Find where the given text appears and provide that cell's center as (x, y) coordinate. 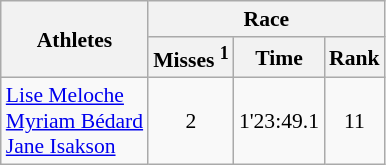
Misses 1 (191, 58)
1'23:49.1 (279, 122)
Lise MelocheMyriam BédardJane Isakson (74, 122)
11 (354, 122)
2 (191, 122)
Athletes (74, 40)
Rank (354, 58)
Race (266, 19)
Time (279, 58)
